Find where the given text appears and provide that cell's center as [x, y] coordinate. 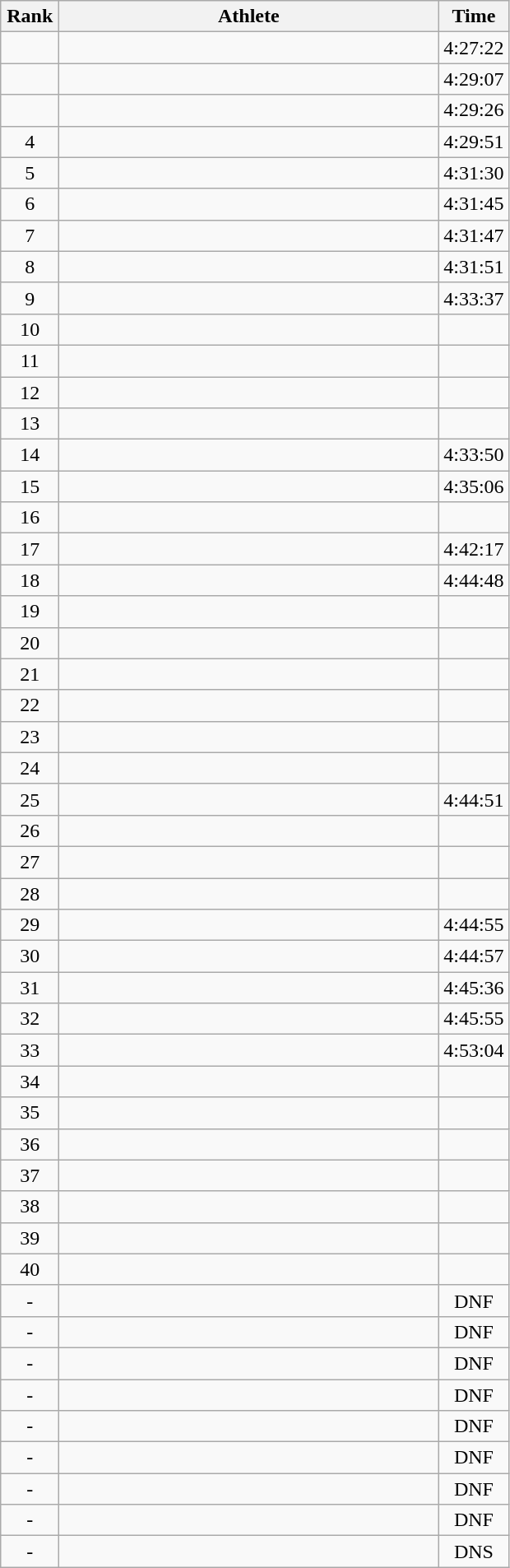
10 [30, 329]
4:31:51 [474, 267]
38 [30, 1207]
4:31:45 [474, 204]
39 [30, 1238]
4:45:55 [474, 1019]
18 [30, 580]
DNS [474, 1552]
30 [30, 956]
27 [30, 862]
19 [30, 612]
4:44:51 [474, 799]
Time [474, 16]
40 [30, 1269]
28 [30, 893]
26 [30, 831]
4:44:55 [474, 925]
4:31:30 [474, 173]
4:33:37 [474, 298]
8 [30, 267]
21 [30, 674]
4:29:07 [474, 79]
36 [30, 1144]
22 [30, 705]
4:44:57 [474, 956]
20 [30, 643]
9 [30, 298]
33 [30, 1050]
37 [30, 1175]
29 [30, 925]
4:29:26 [474, 110]
Rank [30, 16]
34 [30, 1082]
35 [30, 1113]
32 [30, 1019]
25 [30, 799]
4:33:50 [474, 455]
4 [30, 142]
15 [30, 486]
12 [30, 393]
31 [30, 988]
16 [30, 518]
11 [30, 361]
4:42:17 [474, 549]
4:31:47 [474, 235]
4:45:36 [474, 988]
4:44:48 [474, 580]
6 [30, 204]
7 [30, 235]
13 [30, 424]
Athlete [248, 16]
4:27:22 [474, 48]
4:29:51 [474, 142]
14 [30, 455]
24 [30, 768]
5 [30, 173]
17 [30, 549]
4:35:06 [474, 486]
4:53:04 [474, 1050]
23 [30, 737]
